Determine the [X, Y] coordinate at the center of the cell enclosing the given text.  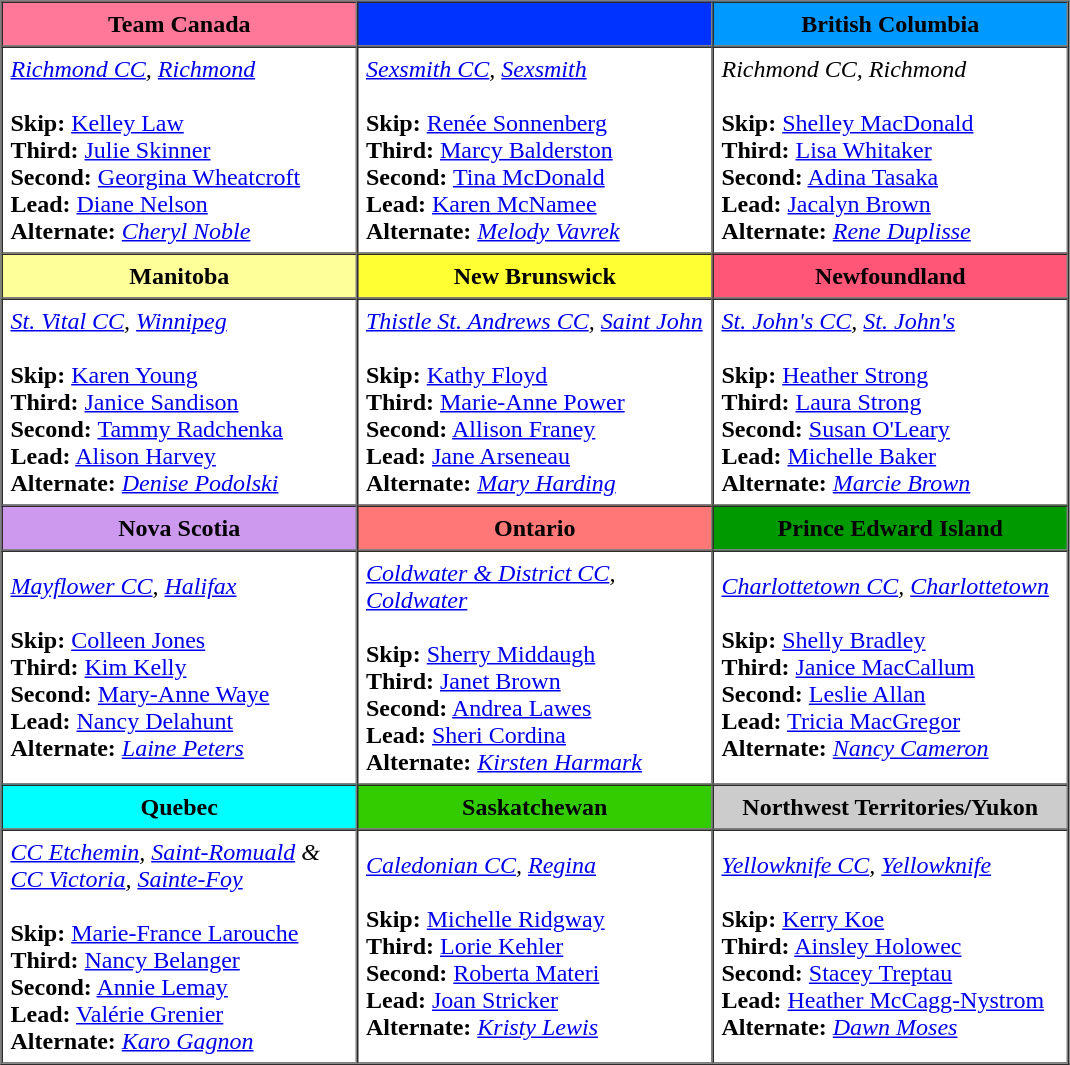
Yellowknife CC, YellowknifeSkip: Kerry Koe Third: Ainsley Holowec Second: Stacey Treptau Lead: Heather McCagg-Nystrom Alternate: Dawn Moses [890, 947]
Coldwater & District CC, ColdwaterSkip: Sherry Middaugh Third: Janet Brown Second: Andrea Lawes Lead: Sheri Cordina Alternate: Kirsten Harmark [535, 667]
St. John's CC, St. John'sSkip: Heather Strong Third: Laura Strong Second: Susan O'Leary Lead: Michelle Baker Alternate: Marcie Brown [890, 402]
New Brunswick [535, 276]
Richmond CC, RichmondSkip: Kelley Law Third: Julie Skinner Second: Georgina Wheatcroft Lead: Diane Nelson Alternate: Cheryl Noble [180, 150]
Mayflower CC, HalifaxSkip: Colleen Jones Third: Kim Kelly Second: Mary-Anne Waye Lead: Nancy Delahunt Alternate: Laine Peters [180, 667]
Northwest Territories/Yukon [890, 806]
Quebec [180, 806]
Prince Edward Island [890, 528]
Team Canada [180, 24]
British Columbia [890, 24]
Charlottetown CC, CharlottetownSkip: Shelly Bradley Third: Janice MacCallum Second: Leslie Allan Lead: Tricia MacGregor Alternate: Nancy Cameron [890, 667]
St. Vital CC, WinnipegSkip: Karen Young Third: Janice Sandison Second: Tammy Radchenka Lead: Alison Harvey Alternate: Denise Podolski [180, 402]
Sexsmith CC, SexsmithSkip: Renée Sonnenberg Third: Marcy Balderston Second: Tina McDonald Lead: Karen McNamee Alternate: Melody Vavrek [535, 150]
Thistle St. Andrews CC, Saint JohnSkip: Kathy Floyd Third: Marie-Anne Power Second: Allison Franey Lead: Jane Arseneau Alternate: Mary Harding [535, 402]
Nova Scotia [180, 528]
Manitoba [180, 276]
Newfoundland [890, 276]
Richmond CC, RichmondSkip: Shelley MacDonald Third: Lisa Whitaker Second: Adina Tasaka Lead: Jacalyn Brown Alternate: Rene Duplisse [890, 150]
Saskatchewan [535, 806]
Caledonian CC, ReginaSkip: Michelle Ridgway Third: Lorie Kehler Second: Roberta Materi Lead: Joan Stricker Alternate: Kristy Lewis [535, 947]
Ontario [535, 528]
